Pinpoint the cell where the given text exists, returning its (x, y) midpoint coordinate. 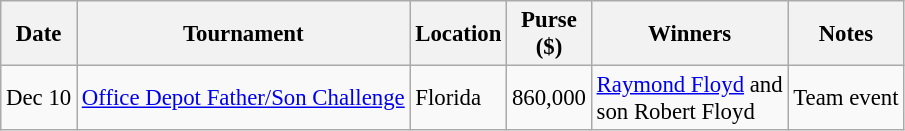
Dec 10 (39, 98)
Location (458, 34)
860,000 (550, 98)
Florida (458, 98)
Winners (690, 34)
Team event (846, 98)
Purse($) (550, 34)
Office Depot Father/Son Challenge (242, 98)
Date (39, 34)
Raymond Floyd andson Robert Floyd (690, 98)
Notes (846, 34)
Tournament (242, 34)
